Return the (x, y) coordinate for the center point of the cell that contains the specified text.  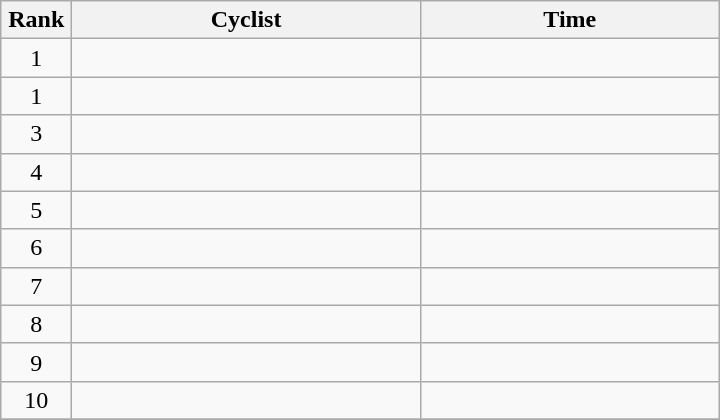
6 (36, 248)
10 (36, 400)
Rank (36, 20)
3 (36, 134)
Time (570, 20)
4 (36, 172)
5 (36, 210)
Cyclist (246, 20)
7 (36, 286)
8 (36, 324)
9 (36, 362)
